Scan for the cell matching the given text and deliver its [X, Y] coordinate at center. 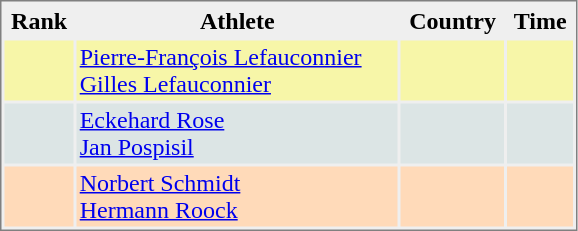
Athlete [238, 20]
Time [540, 20]
Rank [38, 20]
Norbert SchmidtHermann Roock [238, 196]
Pierre-François LefauconnierGilles Lefauconnier [238, 70]
Eckehard RoseJan Pospisil [238, 134]
Country [452, 20]
